Return the [X, Y] coordinate for the center point of the cell that contains the specified text.  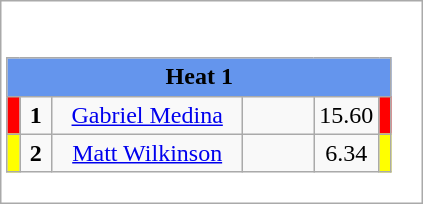
1 [36, 115]
2 [36, 153]
Heat 1 1 Gabriel Medina 15.60 2 Matt Wilkinson 6.34 [212, 102]
15.60 [346, 115]
6.34 [346, 153]
Matt Wilkinson [148, 153]
Gabriel Medina [148, 115]
Heat 1 [199, 77]
